Output the [x, y] coordinate of the center of the cell containing the given text.  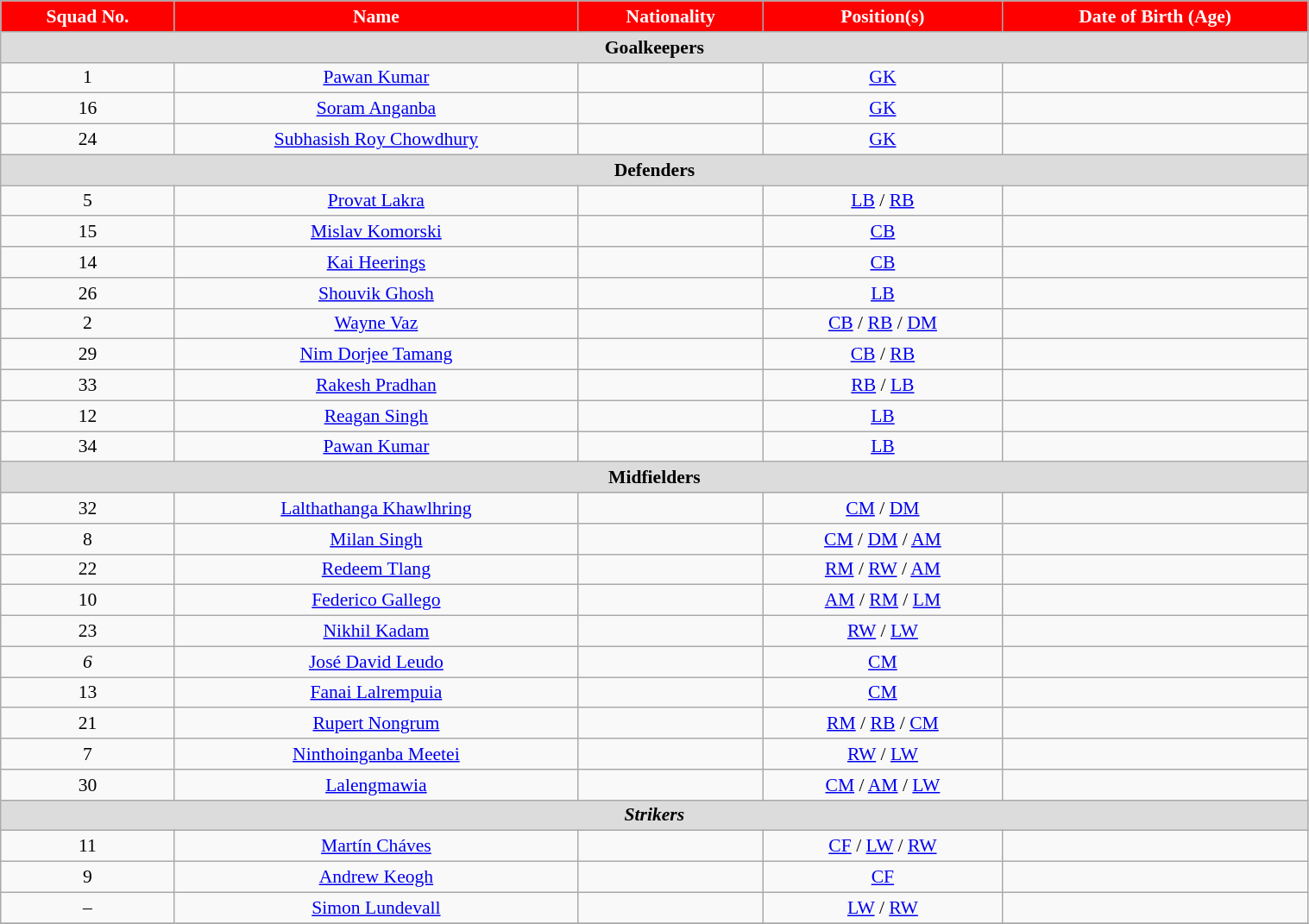
1 [88, 78]
Date of Birth (Age) [1155, 16]
9 [88, 877]
Defenders [654, 170]
Position(s) [884, 16]
José David Leudo [376, 662]
LB / RB [884, 201]
Squad No. [88, 16]
Strikers [654, 815]
Midfielders [654, 478]
15 [88, 232]
29 [88, 355]
26 [88, 293]
Rakesh Pradhan [376, 386]
10 [88, 600]
22 [88, 569]
8 [88, 539]
– [88, 908]
33 [88, 386]
34 [88, 447]
CB / RB / DM [884, 324]
12 [88, 416]
13 [88, 693]
Shouvik Ghosh [376, 293]
2 [88, 324]
Goalkeepers [654, 47]
CB / RB [884, 355]
Lalthathanga Khawlhring [376, 508]
16 [88, 109]
RM / RB / CM [884, 724]
Federico Gallego [376, 600]
14 [88, 262]
Nim Dorjee Tamang [376, 355]
Wayne Vaz [376, 324]
Ninthoinganba Meetei [376, 754]
Redeem Tlang [376, 569]
CM / DM [884, 508]
Name [376, 16]
Nikhil Kadam [376, 632]
32 [88, 508]
CM / DM / AM [884, 539]
6 [88, 662]
Mislav Komorski [376, 232]
Fanai Lalrempuia [376, 693]
11 [88, 846]
LW / RW [884, 908]
CF [884, 877]
Subhasish Roy Chowdhury [376, 140]
30 [88, 785]
RM / RW / AM [884, 569]
Kai Heerings [376, 262]
Soram Anganba [376, 109]
Provat Lakra [376, 201]
Simon Lundevall [376, 908]
CM / AM / LW [884, 785]
CF / LW / RW [884, 846]
Andrew Keogh [376, 877]
24 [88, 140]
Martín Cháves [376, 846]
Reagan Singh [376, 416]
Milan Singh [376, 539]
Rupert Nongrum [376, 724]
21 [88, 724]
AM / RM / LM [884, 600]
5 [88, 201]
Lalengmawia [376, 785]
7 [88, 754]
23 [88, 632]
RB / LB [884, 386]
Nationality [671, 16]
